Locate the cell with the specified text and output its (x, y) center coordinate. 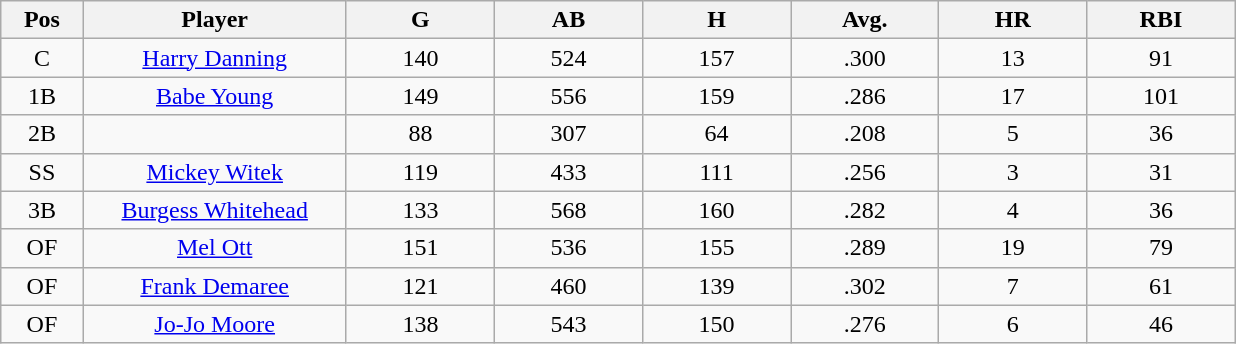
64 (717, 134)
17 (1013, 96)
121 (420, 286)
HR (1013, 20)
Babe Young (214, 96)
307 (568, 134)
.276 (865, 324)
155 (717, 248)
.300 (865, 58)
543 (568, 324)
Jo-Jo Moore (214, 324)
91 (1161, 58)
5 (1013, 134)
111 (717, 172)
31 (1161, 172)
.282 (865, 210)
Burgess Whitehead (214, 210)
157 (717, 58)
524 (568, 58)
Pos (42, 20)
433 (568, 172)
3B (42, 210)
.302 (865, 286)
6 (1013, 324)
Harry Danning (214, 58)
.286 (865, 96)
460 (568, 286)
159 (717, 96)
G (420, 20)
46 (1161, 324)
2B (42, 134)
Player (214, 20)
101 (1161, 96)
568 (568, 210)
AB (568, 20)
Frank Demaree (214, 286)
151 (420, 248)
Mickey Witek (214, 172)
C (42, 58)
61 (1161, 286)
160 (717, 210)
138 (420, 324)
139 (717, 286)
79 (1161, 248)
SS (42, 172)
13 (1013, 58)
19 (1013, 248)
7 (1013, 286)
140 (420, 58)
Mel Ott (214, 248)
4 (1013, 210)
RBI (1161, 20)
149 (420, 96)
119 (420, 172)
536 (568, 248)
.208 (865, 134)
.256 (865, 172)
556 (568, 96)
1B (42, 96)
3 (1013, 172)
150 (717, 324)
H (717, 20)
.289 (865, 248)
133 (420, 210)
88 (420, 134)
Avg. (865, 20)
